Search for the cell housing the specified text and yield its (x, y) center coordinate. 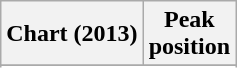
Peakposition (189, 34)
Chart (2013) (72, 34)
